Return the [X, Y] coordinate for the center point of the cell that contains the specified text.  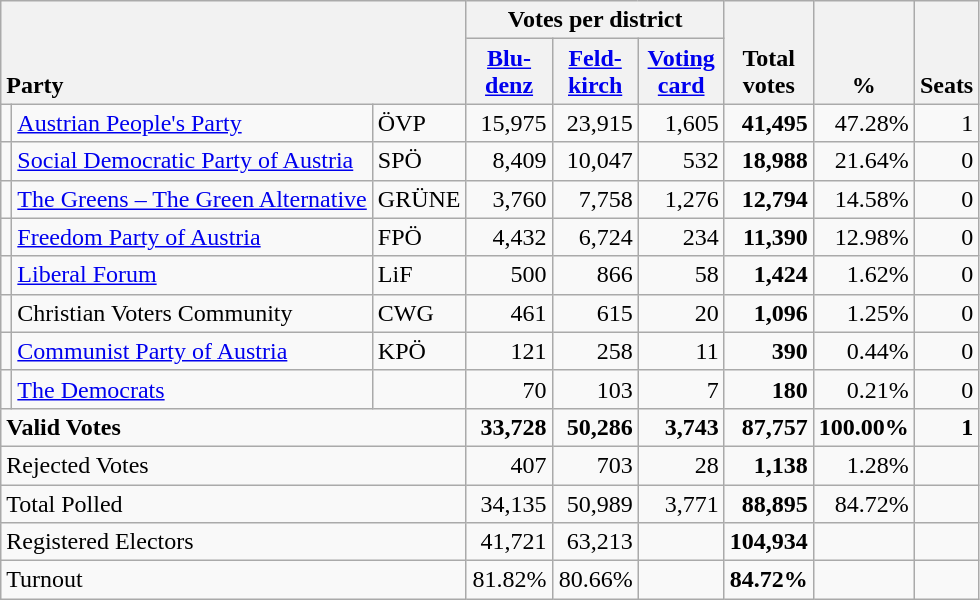
6,724 [595, 237]
Feld-kirch [595, 72]
87,757 [768, 427]
3,743 [681, 427]
28 [681, 465]
1.28% [864, 465]
70 [509, 389]
7 [681, 389]
15,975 [509, 123]
Registered Electors [234, 542]
Austrian People's Party [192, 123]
1,605 [681, 123]
47.28% [864, 123]
1,096 [768, 313]
Freedom Party of Austria [192, 237]
Totalvotes [768, 52]
58 [681, 275]
KPÖ [419, 351]
Christian Voters Community [192, 313]
Total Polled [234, 503]
7,758 [595, 199]
866 [595, 275]
20 [681, 313]
Blu-denz [509, 72]
14.58% [864, 199]
Party [234, 52]
LiF [419, 275]
18,988 [768, 161]
21.64% [864, 161]
Valid Votes [234, 427]
12.98% [864, 237]
12,794 [768, 199]
34,135 [509, 503]
615 [595, 313]
11,390 [768, 237]
Social Democratic Party of Austria [192, 161]
80.66% [595, 580]
The Democrats [192, 389]
41,495 [768, 123]
390 [768, 351]
703 [595, 465]
1.25% [864, 313]
Communist Party of Austria [192, 351]
258 [595, 351]
121 [509, 351]
23,915 [595, 123]
50,286 [595, 427]
Votes per district [595, 20]
3,760 [509, 199]
10,047 [595, 161]
3,771 [681, 503]
103 [595, 389]
407 [509, 465]
ÖVP [419, 123]
41,721 [509, 542]
1,276 [681, 199]
Votingcard [681, 72]
The Greens – The Green Alternative [192, 199]
500 [509, 275]
88,895 [768, 503]
4,432 [509, 237]
0.21% [864, 389]
1.62% [864, 275]
GRÜNE [419, 199]
Liberal Forum [192, 275]
104,934 [768, 542]
81.82% [509, 580]
SPÖ [419, 161]
0.44% [864, 351]
1,138 [768, 465]
Seats [946, 52]
CWG [419, 313]
234 [681, 237]
100.00% [864, 427]
50,989 [595, 503]
63,213 [595, 542]
1,424 [768, 275]
461 [509, 313]
Turnout [234, 580]
180 [768, 389]
Rejected Votes [234, 465]
532 [681, 161]
33,728 [509, 427]
8,409 [509, 161]
% [864, 52]
FPÖ [419, 237]
11 [681, 351]
